From the cell containing the given text, extract its center point as [x, y] coordinate. 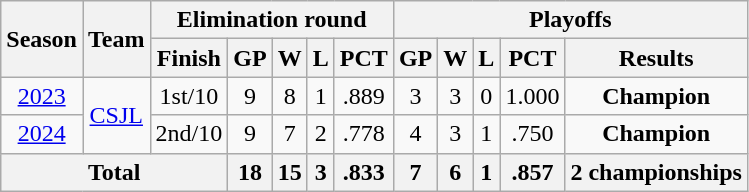
.750 [532, 134]
2024 [42, 134]
8 [290, 96]
.857 [532, 172]
6 [456, 172]
.778 [364, 134]
2nd/10 [189, 134]
2 [320, 134]
CSJL [116, 115]
Playoffs [570, 20]
1st/10 [189, 96]
2023 [42, 96]
.889 [364, 96]
.833 [364, 172]
Team [116, 39]
Results [656, 58]
2 championships [656, 172]
Season [42, 39]
0 [486, 96]
1.000 [532, 96]
4 [415, 134]
Total [114, 172]
Finish [189, 58]
Elimination round [272, 20]
15 [290, 172]
18 [250, 172]
